For the text-containing cell, return its midpoint in (X, Y) coordinate format. 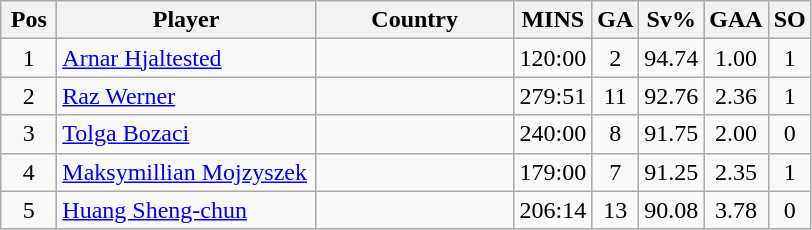
2.36 (736, 96)
Sv% (672, 20)
5 (29, 210)
Huang Sheng-chun (186, 210)
91.75 (672, 134)
Maksymillian Mojzyszek (186, 172)
206:14 (553, 210)
4 (29, 172)
94.74 (672, 58)
SO (790, 20)
MINS (553, 20)
Arnar Hjaltested (186, 58)
11 (616, 96)
3 (29, 134)
91.25 (672, 172)
13 (616, 210)
8 (616, 134)
90.08 (672, 210)
2.00 (736, 134)
240:00 (553, 134)
92.76 (672, 96)
Player (186, 20)
Pos (29, 20)
179:00 (553, 172)
Country (414, 20)
Raz Werner (186, 96)
GAA (736, 20)
120:00 (553, 58)
279:51 (553, 96)
2.35 (736, 172)
1.00 (736, 58)
3.78 (736, 210)
Tolga Bozaci (186, 134)
GA (616, 20)
7 (616, 172)
